Output the (X, Y) coordinate of the center of the cell containing the given text.  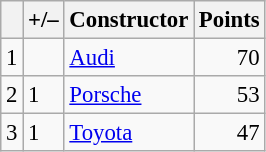
Points (230, 20)
70 (230, 58)
47 (230, 133)
Constructor (129, 20)
+/– (44, 20)
Audi (129, 58)
3 (12, 133)
53 (230, 95)
Porsche (129, 95)
2 (12, 95)
Toyota (129, 133)
